Locate the cell with the specified text and output its [X, Y] center coordinate. 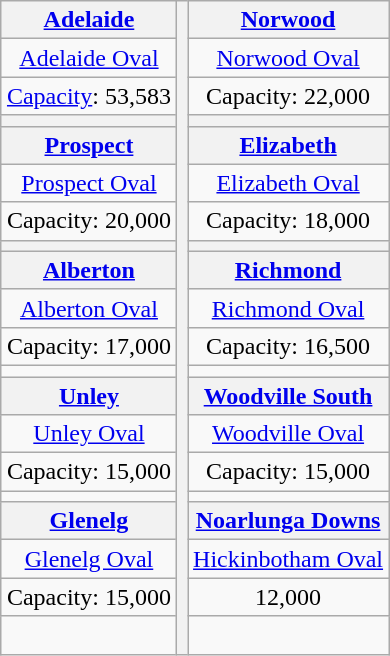
Glenelg Oval [88, 559]
Capacity: 20,000 [88, 221]
Capacity: 53,583 [88, 96]
Richmond Oval [288, 308]
Adelaide [88, 20]
12,000 [288, 597]
Unley [88, 395]
Capacity: 16,500 [288, 346]
Prospect [88, 145]
Prospect Oval [88, 183]
Alberton [88, 270]
Capacity: 22,000 [288, 96]
Glenelg [88, 521]
Unley Oval [88, 434]
Norwood Oval [288, 58]
Capacity: 17,000 [88, 346]
Woodville South [288, 395]
Elizabeth Oval [288, 183]
Capacity: 18,000 [288, 221]
Adelaide Oval [88, 58]
Richmond [288, 270]
Elizabeth [288, 145]
Woodville Oval [288, 434]
Norwood [288, 20]
Hickinbotham Oval [288, 559]
Alberton Oval [88, 308]
Noarlunga Downs [288, 521]
